For the text-containing cell, return its midpoint in [X, Y] coordinate format. 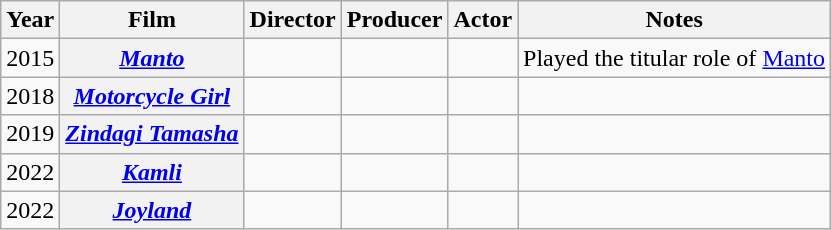
2015 [30, 58]
Film [152, 20]
Motorcycle Girl [152, 96]
Zindagi Tamasha [152, 134]
Kamli [152, 172]
Director [292, 20]
Actor [483, 20]
Producer [394, 20]
Notes [674, 20]
Manto [152, 58]
Year [30, 20]
Joyland [152, 210]
2019 [30, 134]
2018 [30, 96]
Played the titular role of Manto [674, 58]
